Capture the cell that displays the provided text and extract its [x, y] central coordinate. 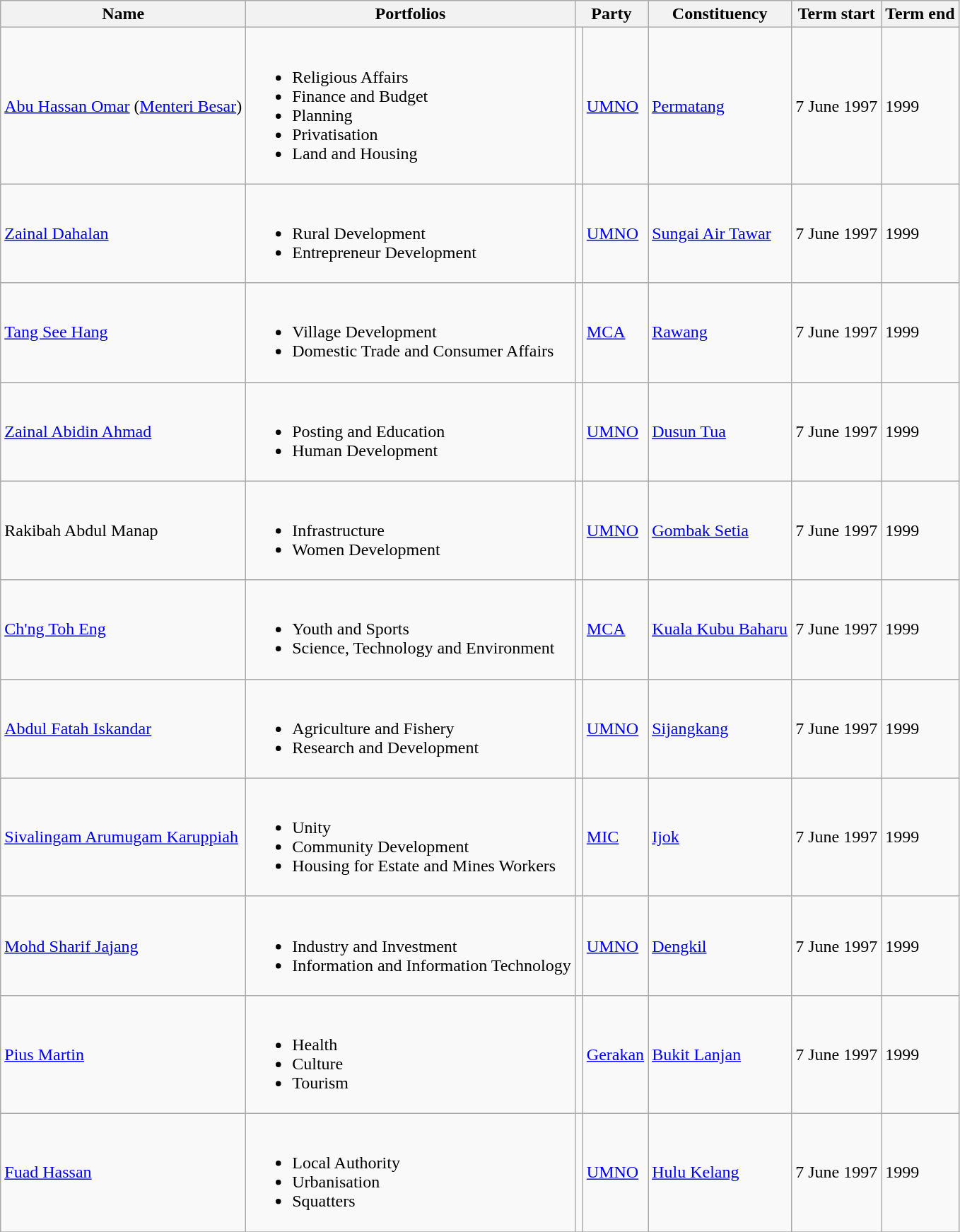
Abdul Fatah Iskandar [123, 728]
MIC [615, 837]
Name [123, 14]
Ch'ng Toh Eng [123, 629]
Portfolios [411, 14]
Dengkil [720, 946]
Pius Martin [123, 1054]
Rural DevelopmentEntrepreneur Development [411, 233]
Fuad Hassan [123, 1173]
Party [611, 14]
Zainal Dahalan [123, 233]
Rakibah Abdul Manap [123, 530]
Posting and EducationHuman Development [411, 431]
Sijangkang [720, 728]
Ijok [720, 837]
UnityCommunity DevelopmentHousing for Estate and Mines Workers [411, 837]
Term end [920, 14]
Sungai Air Tawar [720, 233]
Term start [837, 14]
Religious AffairsFinance and BudgetPlanningPrivatisationLand and Housing [411, 106]
Youth and SportsScience, Technology and Environment [411, 629]
Tang See Hang [123, 332]
Abu Hassan Omar (Menteri Besar) [123, 106]
Local AuthorityUrbanisationSquatters [411, 1173]
Hulu Kelang [720, 1173]
HealthCultureTourism [411, 1054]
Gerakan [615, 1054]
InfrastructureWomen Development [411, 530]
Dusun Tua [720, 431]
Rawang [720, 332]
Industry and InvestmentInformation and Information Technology [411, 946]
Gombak Setia [720, 530]
Bukit Lanjan [720, 1054]
Constituency [720, 14]
Village DevelopmentDomestic Trade and Consumer Affairs [411, 332]
Kuala Kubu Baharu [720, 629]
Sivalingam Arumugam Karuppiah [123, 837]
Zainal Abidin Ahmad [123, 431]
Permatang [720, 106]
Mohd Sharif Jajang [123, 946]
Agriculture and FisheryResearch and Development [411, 728]
